Provide the (x, y) coordinate of the cell's center where the given text is located.  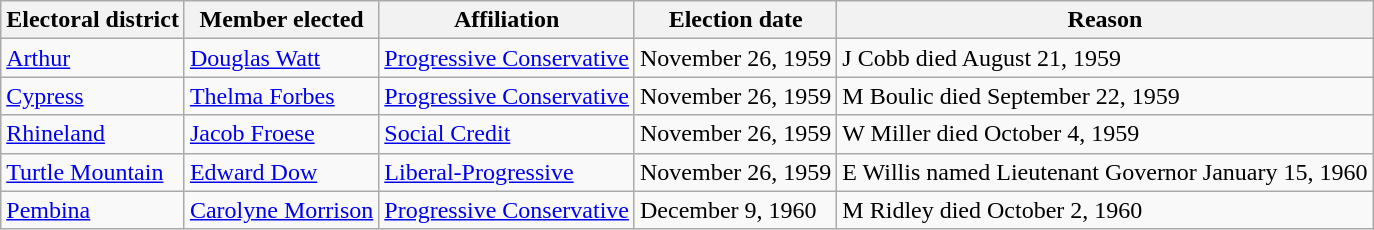
Turtle Mountain (93, 172)
Rhineland (93, 134)
Cypress (93, 96)
J Cobb died August 21, 1959 (1105, 58)
Pembina (93, 210)
Social Credit (507, 134)
Member elected (281, 20)
December 9, 1960 (735, 210)
E Willis named Lieutenant Governor January 15, 1960 (1105, 172)
Edward Dow (281, 172)
Jacob Froese (281, 134)
Affiliation (507, 20)
Carolyne Morrison (281, 210)
M Boulic died September 22, 1959 (1105, 96)
Thelma Forbes (281, 96)
Reason (1105, 20)
Electoral district (93, 20)
Arthur (93, 58)
Douglas Watt (281, 58)
W Miller died October 4, 1959 (1105, 134)
M Ridley died October 2, 1960 (1105, 210)
Election date (735, 20)
Liberal-Progressive (507, 172)
